Scan for the cell matching the given text and deliver its [x, y] coordinate at center. 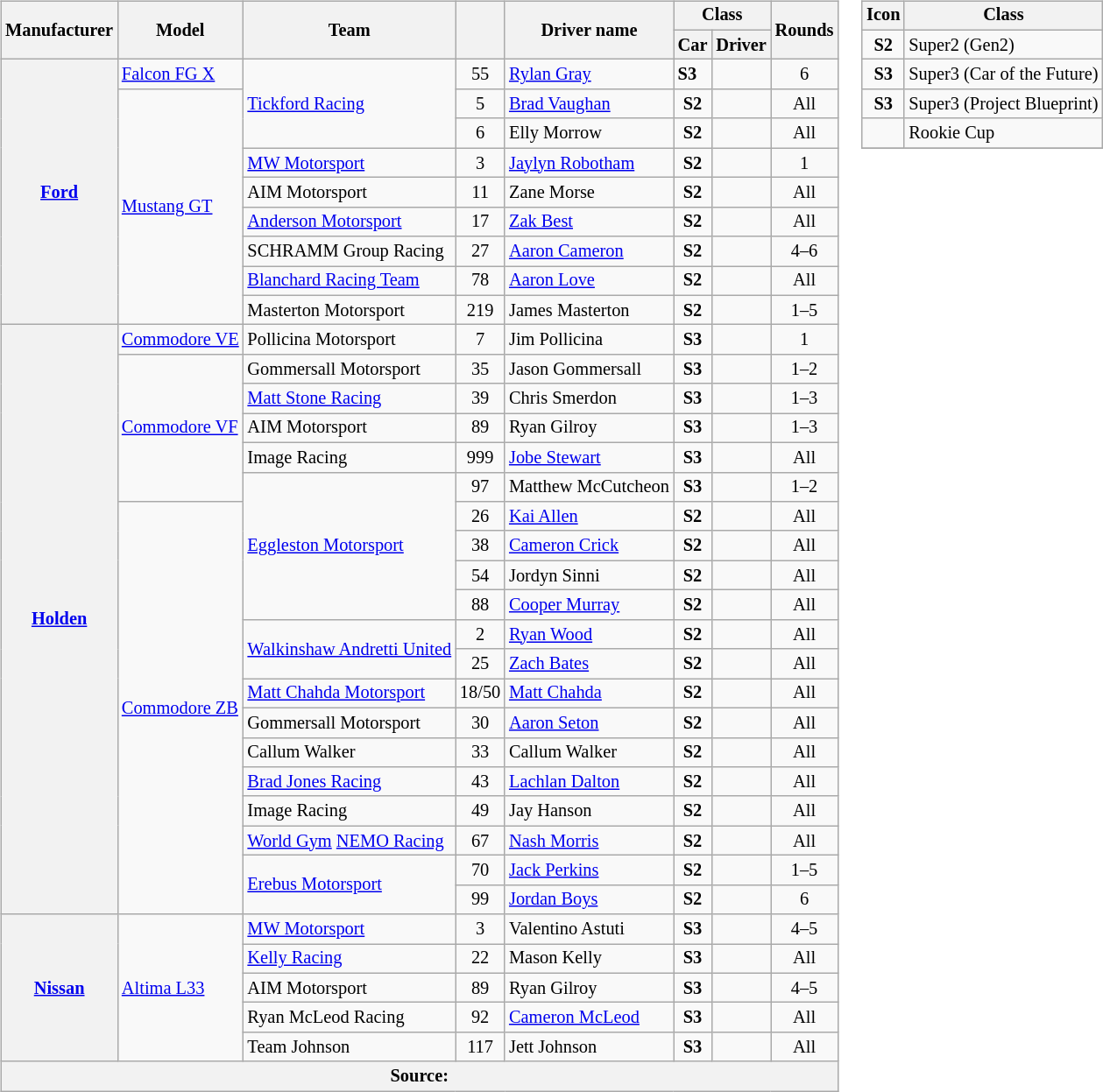
Jaylyn Robotham [589, 163]
Driver [741, 45]
117 [480, 1047]
Walkinshaw Andretti United [350, 648]
Jordan Boys [589, 899]
Kai Allen [589, 517]
Commodore ZB [180, 708]
Pollicina Motorsport [350, 340]
Rylan Gray [589, 74]
Cameron McLeod [589, 1018]
Matt Stone Racing [350, 398]
Lachlan Dalton [589, 782]
67 [480, 841]
Aaron Cameron [589, 251]
43 [480, 782]
Mustang GT [180, 207]
17 [480, 222]
27 [480, 251]
Ford [60, 193]
Elly Morrow [589, 133]
Anderson Motorsport [350, 222]
70 [480, 870]
Eggleston Motorsport [350, 546]
18/50 [480, 694]
Ryan McLeod Racing [350, 1018]
Super3 (Project Blueprint) [1003, 104]
Mason Kelly [589, 959]
Falcon FG X [180, 74]
Model [180, 30]
Commodore VF [180, 428]
7 [480, 340]
Nash Morris [589, 841]
Kelly Racing [350, 959]
54 [480, 575]
39 [480, 398]
Commodore VE [180, 340]
Zane Morse [589, 193]
5 [480, 104]
88 [480, 605]
78 [480, 281]
Jobe Stewart [589, 457]
Team Johnson [350, 1047]
Jim Pollicina [589, 340]
11 [480, 193]
33 [480, 752]
92 [480, 1018]
22 [480, 959]
Jordyn Sinni [589, 575]
Matthew McCutcheon [589, 487]
Aaron Love [589, 281]
Zach Bates [589, 664]
219 [480, 310]
Tickford Racing [350, 103]
Ryan Wood [589, 634]
999 [480, 457]
SCHRAMM Group Racing [350, 251]
Nissan [60, 988]
Brad Vaughan [589, 104]
Matt Chahda [589, 694]
Brad Jones Racing [350, 782]
35 [480, 370]
55 [480, 74]
25 [480, 664]
Masterton Motorsport [350, 310]
Rounds [804, 30]
99 [480, 899]
Rookie Cup [1003, 133]
4–6 [804, 251]
Valentino Astuti [589, 929]
97 [480, 487]
Super2 (Gen2) [1003, 45]
Super3 (Car of the Future) [1003, 74]
Cooper Murray [589, 605]
30 [480, 722]
Matt Chahda Motorsport [350, 694]
49 [480, 811]
Driver name [589, 30]
Chris Smerdon [589, 398]
Cameron Crick [589, 546]
Icon [883, 16]
World Gym NEMO Racing [350, 841]
Team [350, 30]
Jett Johnson [589, 1047]
Jason Gommersall [589, 370]
Source: [419, 1076]
Zak Best [589, 222]
Jack Perkins [589, 870]
James Masterton [589, 310]
Jay Hanson [589, 811]
Manufacturer [60, 30]
Car [693, 45]
Erebus Motorsport [350, 884]
Aaron Seton [589, 722]
26 [480, 517]
2 [480, 634]
Holden [60, 620]
38 [480, 546]
Blanchard Racing Team [350, 281]
Altima L33 [180, 988]
